Capture the cell that displays the provided text and extract its [x, y] central coordinate. 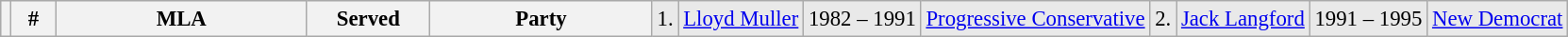
1991 – 1995 [1368, 19]
# [33, 19]
1982 – 1991 [862, 19]
2. [1163, 19]
1. [665, 19]
Jack Langford [1243, 19]
MLA [181, 19]
Party [542, 19]
Lloyd Muller [742, 19]
Progressive Conservative [1036, 19]
Served [368, 19]
New Democrat [1498, 19]
